Search for the cell housing the specified text and yield its (x, y) center coordinate. 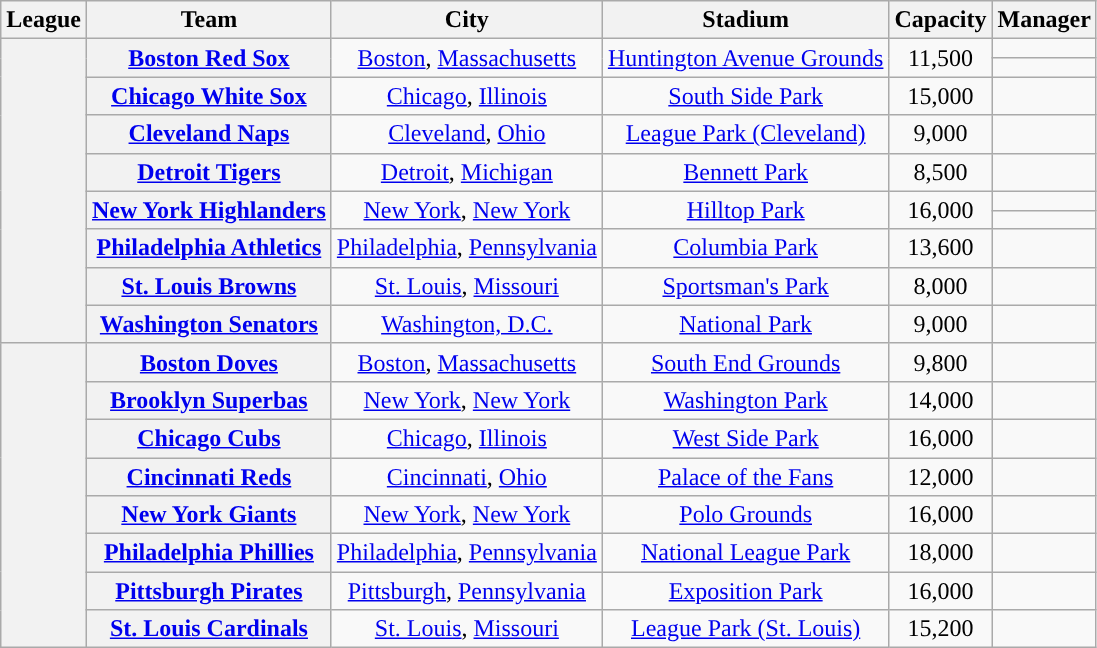
Cleveland, Ohio (466, 134)
9,800 (940, 362)
South End Grounds (746, 362)
New York Highlanders (208, 210)
Hilltop Park (746, 210)
11,500 (940, 58)
15,200 (940, 629)
League (44, 20)
12,000 (940, 477)
Boston Red Sox (208, 58)
Washington Senators (208, 324)
Stadium (746, 20)
League Park (St. Louis) (746, 629)
City (466, 20)
8,500 (940, 172)
Washington Park (746, 400)
National Park (746, 324)
Bennett Park (746, 172)
Capacity (940, 20)
Cincinnati, Ohio (466, 477)
15,000 (940, 96)
Sportsman's Park (746, 286)
Chicago Cubs (208, 438)
13,600 (940, 248)
Pittsburgh, Pennsylvania (466, 591)
Brooklyn Superbas (208, 400)
Chicago White Sox (208, 96)
Columbia Park (746, 248)
New York Giants (208, 515)
South Side Park (746, 96)
Philadelphia Phillies (208, 553)
Huntington Avenue Grounds (746, 58)
Cincinnati Reds (208, 477)
Detroit, Michigan (466, 172)
18,000 (940, 553)
Manager (1044, 20)
14,000 (940, 400)
West Side Park (746, 438)
Cleveland Naps (208, 134)
Team (208, 20)
Exposition Park (746, 591)
League Park (Cleveland) (746, 134)
Philadelphia Athletics (208, 248)
Detroit Tigers (208, 172)
St. Louis Browns (208, 286)
Washington, D.C. (466, 324)
National League Park (746, 553)
St. Louis Cardinals (208, 629)
Boston Doves (208, 362)
8,000 (940, 286)
Palace of the Fans (746, 477)
Polo Grounds (746, 515)
Pittsburgh Pirates (208, 591)
